For the text-containing cell, return its midpoint in [x, y] coordinate format. 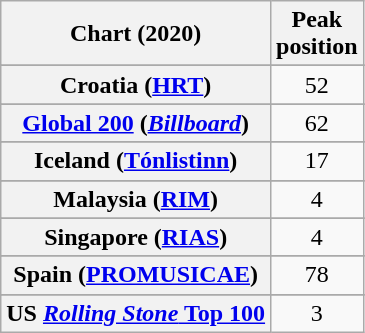
62 [317, 123]
Croatia (HRT) [136, 85]
52 [317, 85]
Iceland (Tónlistinn) [136, 161]
Chart (2020) [136, 34]
Spain (PROMUSICAE) [136, 275]
3 [317, 313]
78 [317, 275]
US Rolling Stone Top 100 [136, 313]
Global 200 (Billboard) [136, 123]
Peak position [317, 34]
17 [317, 161]
Singapore (RIAS) [136, 237]
Malaysia (RIM) [136, 199]
